Provide the (x, y) coordinate of the cell's center where the given text is located.  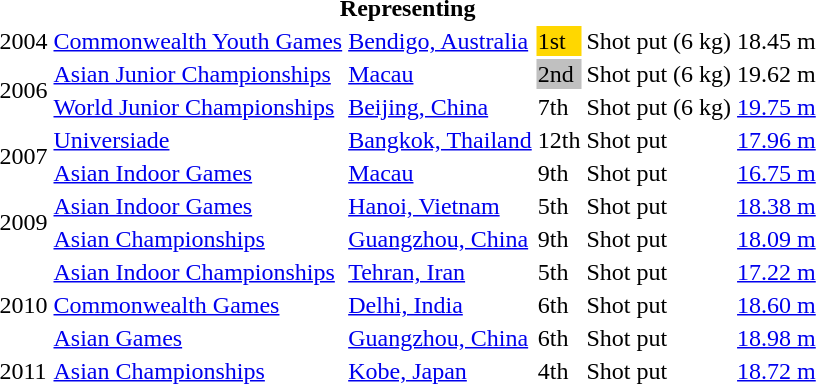
Beijing, China (440, 107)
Universiade (198, 140)
Tehran, Iran (440, 272)
Hanoi, Vietnam (440, 206)
World Junior Championships (198, 107)
Commonwealth Youth Games (198, 41)
1st (559, 41)
7th (559, 107)
Asian Games (198, 338)
2nd (559, 74)
Delhi, India (440, 305)
Commonwealth Games (198, 305)
Asian Junior Championships (198, 74)
Bendigo, Australia (440, 41)
Asian Indoor Championships (198, 272)
Asian Championships (198, 239)
12th (559, 140)
Bangkok, Thailand (440, 140)
